Search for the cell housing the specified text and yield its [x, y] center coordinate. 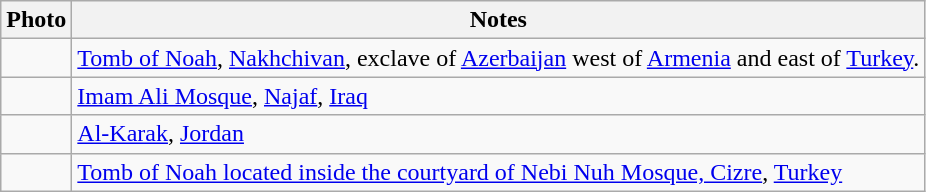
Al-Karak, Jordan [498, 134]
Tomb of Noah, Nakhchivan, exclave of Azerbaijan west of Armenia and east of Turkey. [498, 58]
Notes [498, 20]
Imam Ali Mosque, Najaf, Iraq [498, 96]
Photo [36, 20]
Tomb of Noah located inside the courtyard of Nebi Nuh Mosque, Cizre, Turkey [498, 172]
